Return the [X, Y] coordinate for the center point of the cell that contains the specified text.  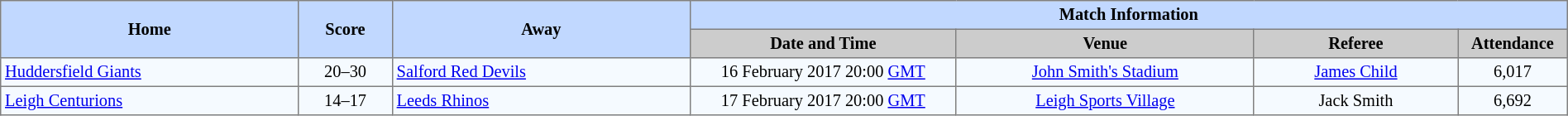
Score [346, 30]
Huddersfield Giants [150, 72]
James Child [1355, 72]
Match Information [1128, 15]
20–30 [346, 72]
Leigh Sports Village [1105, 100]
6,017 [1513, 72]
Home [150, 30]
Leeds Rhinos [541, 100]
Leigh Centurions [150, 100]
Date and Time [823, 43]
6,692 [1513, 100]
16 February 2017 20:00 GMT [823, 72]
Salford Red Devils [541, 72]
Away [541, 30]
17 February 2017 20:00 GMT [823, 100]
14–17 [346, 100]
John Smith's Stadium [1105, 72]
Referee [1355, 43]
Attendance [1513, 43]
Jack Smith [1355, 100]
Venue [1105, 43]
